Pinpoint the cell where the given text exists, returning its [x, y] midpoint coordinate. 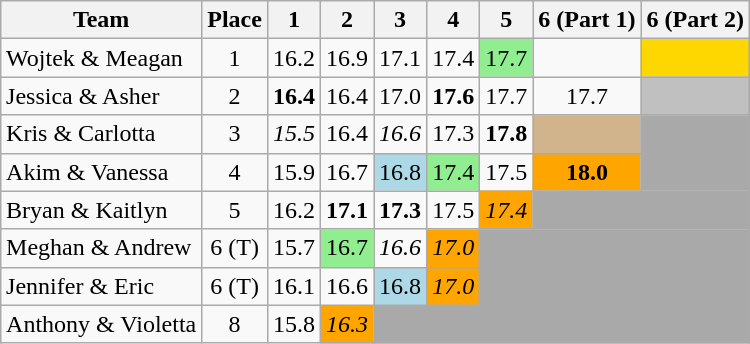
Place [235, 20]
6 (Part 2) [695, 20]
15.8 [294, 324]
Kris & Carlotta [102, 134]
15.5 [294, 134]
17.8 [506, 134]
17.6 [454, 96]
15.9 [294, 172]
Jessica & Asher [102, 96]
8 [235, 324]
Anthony & Violetta [102, 324]
16.9 [346, 58]
Akim & Vanessa [102, 172]
18.0 [587, 172]
Jennifer & Eric [102, 286]
15.7 [294, 248]
16.3 [346, 324]
6 (Part 1) [587, 20]
Team [102, 20]
Wojtek & Meagan [102, 58]
Meghan & Andrew [102, 248]
Bryan & Kaitlyn [102, 210]
16.1 [294, 286]
